Identify which cell holds the provided text, then report its (x, y) central coordinate. 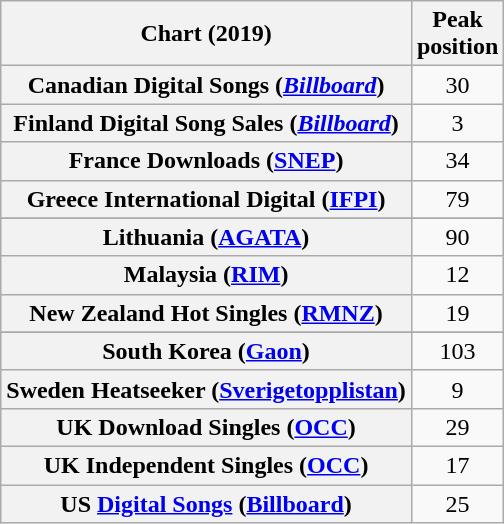
Lithuania (AGATA) (206, 237)
South Korea (Gaon) (206, 351)
25 (457, 503)
US Digital Songs (Billboard) (206, 503)
Sweden Heatseeker (Sverigetopplistan) (206, 389)
9 (457, 389)
79 (457, 199)
12 (457, 275)
103 (457, 351)
Malaysia (RIM) (206, 275)
Chart (2019) (206, 34)
Peakposition (457, 34)
Canadian Digital Songs (Billboard) (206, 85)
New Zealand Hot Singles (RMNZ) (206, 313)
UK Independent Singles (OCC) (206, 465)
Greece International Digital (IFPI) (206, 199)
17 (457, 465)
34 (457, 161)
UK Download Singles (OCC) (206, 427)
19 (457, 313)
30 (457, 85)
3 (457, 123)
Finland Digital Song Sales (Billboard) (206, 123)
90 (457, 237)
France Downloads (SNEP) (206, 161)
29 (457, 427)
